Locate the cell with the specified text and output its (X, Y) center coordinate. 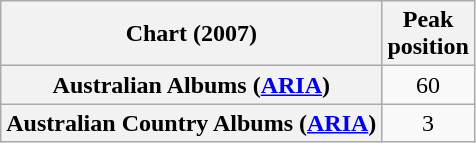
Australian Country Albums (ARIA) (192, 123)
Australian Albums (ARIA) (192, 85)
3 (428, 123)
Peakposition (428, 34)
60 (428, 85)
Chart (2007) (192, 34)
